Return the (X, Y) coordinate for the center point of the cell that contains the specified text.  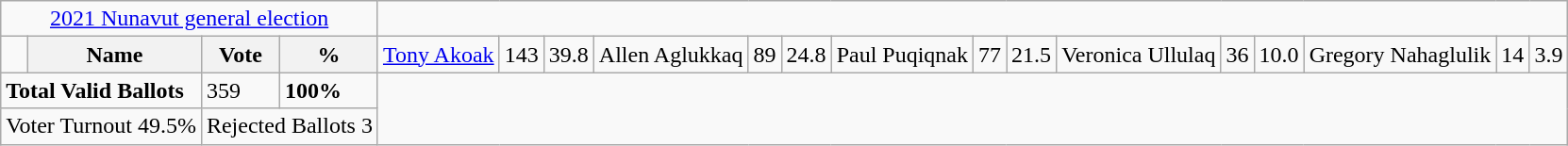
77 (991, 55)
24.8 (806, 55)
143 (521, 55)
14 (1513, 55)
Allen Aglukkaq (671, 55)
10.0 (1279, 55)
100% (329, 90)
Paul Puqiqnak (902, 55)
Rejected Ballots 3 (289, 126)
Veronica Ullulaq (1139, 55)
Name (114, 55)
Vote (240, 55)
359 (240, 90)
39.8 (568, 55)
Total Valid Ballots (102, 90)
36 (1238, 55)
% (329, 55)
21.5 (1032, 55)
3.9 (1549, 55)
Tony Akoak (438, 55)
89 (764, 55)
Gregory Nahaglulik (1400, 55)
2021 Nunavut general election (190, 19)
Voter Turnout 49.5% (102, 126)
